Search for the cell housing the specified text and yield its (X, Y) center coordinate. 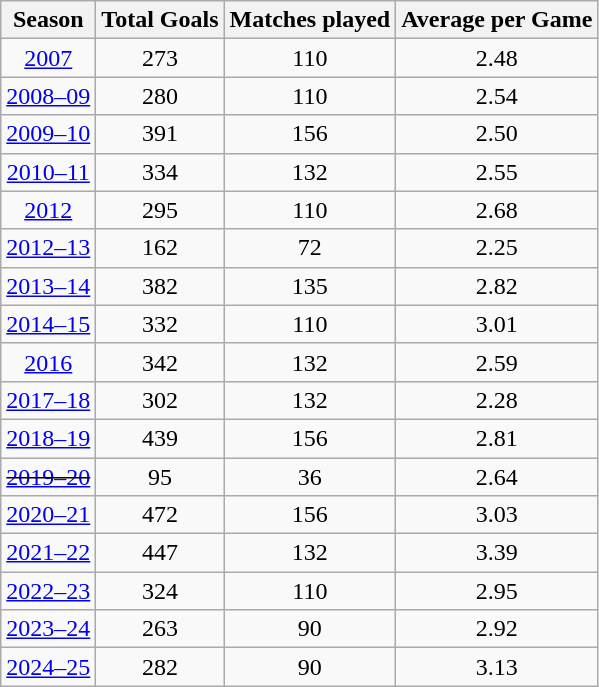
2016 (48, 362)
263 (160, 629)
282 (160, 667)
Season (48, 20)
2.92 (497, 629)
95 (160, 477)
273 (160, 58)
2020–21 (48, 515)
2021–22 (48, 553)
2.55 (497, 172)
3.03 (497, 515)
2013–14 (48, 286)
472 (160, 515)
Average per Game (497, 20)
2.50 (497, 134)
2009–10 (48, 134)
2019–20 (48, 477)
382 (160, 286)
2.48 (497, 58)
2.59 (497, 362)
2012–13 (48, 248)
3.39 (497, 553)
2008–09 (48, 96)
36 (310, 477)
324 (160, 591)
2017–18 (48, 400)
Total Goals (160, 20)
2.68 (497, 210)
295 (160, 210)
3.01 (497, 324)
Matches played (310, 20)
280 (160, 96)
439 (160, 438)
391 (160, 134)
2012 (48, 210)
2.81 (497, 438)
2.95 (497, 591)
342 (160, 362)
2.25 (497, 248)
447 (160, 553)
72 (310, 248)
2023–24 (48, 629)
2014–15 (48, 324)
332 (160, 324)
2018–19 (48, 438)
2.64 (497, 477)
2.54 (497, 96)
302 (160, 400)
162 (160, 248)
2024–25 (48, 667)
135 (310, 286)
2.82 (497, 286)
3.13 (497, 667)
2010–11 (48, 172)
2022–23 (48, 591)
2.28 (497, 400)
334 (160, 172)
2007 (48, 58)
